Determine the [x, y] coordinate at the center of the cell enclosing the given text.  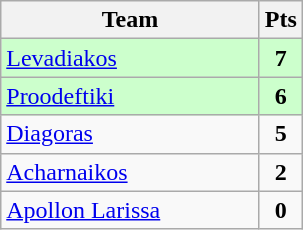
Team [130, 20]
Acharnaikos [130, 172]
Pts [280, 20]
5 [280, 134]
Apollon Larissa [130, 210]
Diagoras [130, 134]
0 [280, 210]
Levadiakos [130, 58]
2 [280, 172]
Proodeftiki [130, 96]
7 [280, 58]
6 [280, 96]
